Identify which cell holds the provided text, then report its [x, y] central coordinate. 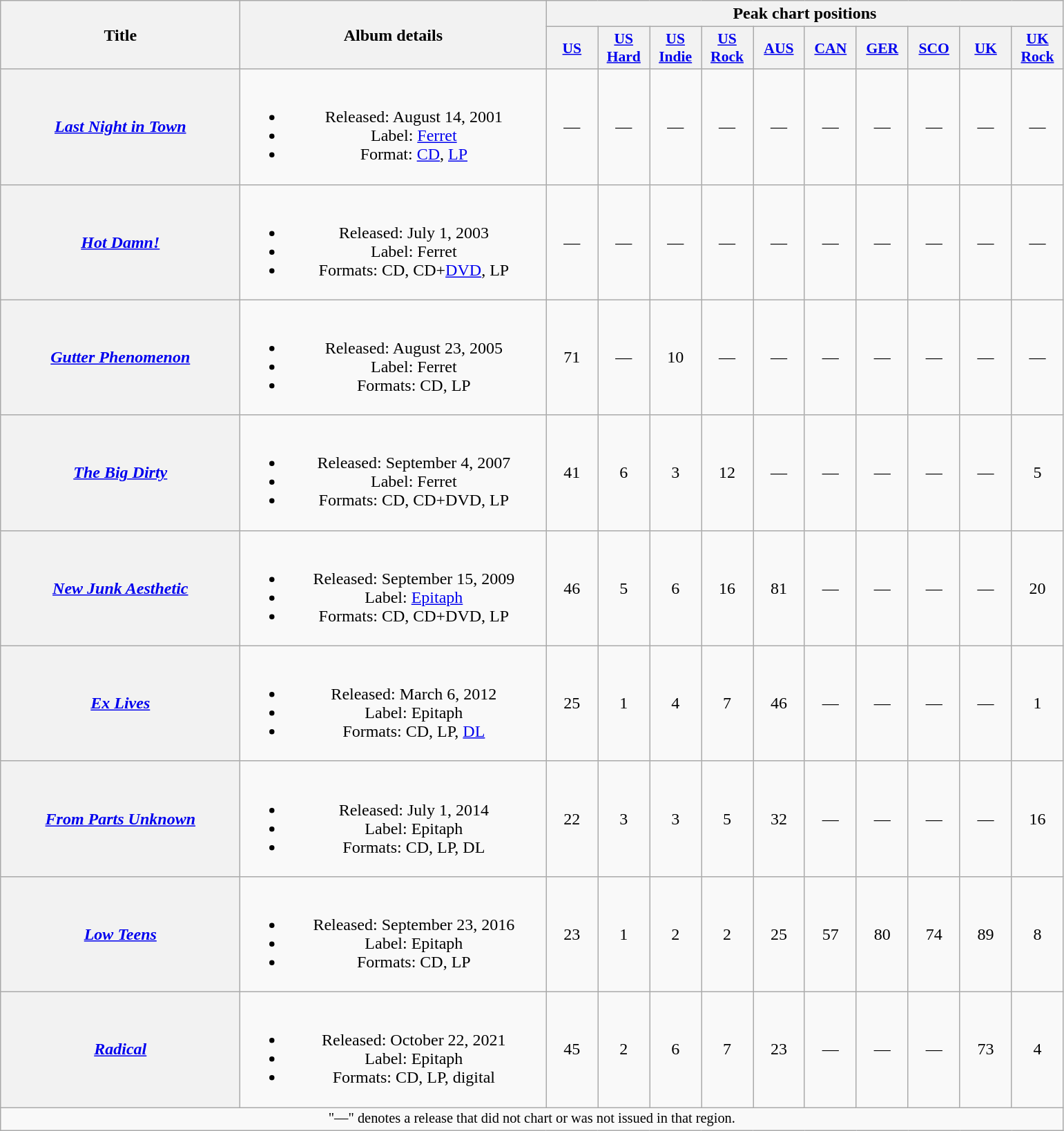
New Junk Aesthetic [120, 588]
USIndie [675, 48]
Hot Damn! [120, 242]
Gutter Phenomenon [120, 358]
Released: March 6, 2012Label: EpitaphFormats: CD, LP, DL [394, 703]
Released: July 1, 2003Label: FerretFormats: CD, CD+DVD, LP [394, 242]
Title [120, 35]
CAN [830, 48]
Released: August 14, 2001Label: FerretFormat: CD, LP [394, 127]
32 [779, 819]
10 [675, 358]
80 [882, 934]
Released: September 15, 2009Label: EpitaphFormats: CD, CD+DVD, LP [394, 588]
Released: August 23, 2005Label: FerretFormats: CD, LP [394, 358]
AUS [779, 48]
20 [1037, 588]
89 [986, 934]
Last Night in Town [120, 127]
81 [779, 588]
Ex Lives [120, 703]
US [572, 48]
GER [882, 48]
22 [572, 819]
UKRock [1037, 48]
UK [986, 48]
71 [572, 358]
Released: October 22, 2021Label: EpitaphFormats: CD, LP, digital [394, 1050]
USHard [624, 48]
From Parts Unknown [120, 819]
Released: July 1, 2014Label: EpitaphFormats: CD, LP, DL [394, 819]
8 [1037, 934]
Released: September 23, 2016Label: EpitaphFormats: CD, LP [394, 934]
Low Teens [120, 934]
74 [934, 934]
57 [830, 934]
USRock [728, 48]
SCO [934, 48]
Album details [394, 35]
73 [986, 1050]
41 [572, 472]
Released: September 4, 2007Label: FerretFormats: CD, CD+DVD, LP [394, 472]
45 [572, 1050]
Radical [120, 1050]
"—" denotes a release that did not chart or was not issued in that region. [532, 1119]
The Big Dirty [120, 472]
12 [728, 472]
Peak chart positions [805, 14]
